Return the (x, y) coordinate for the center point of the cell that contains the specified text.  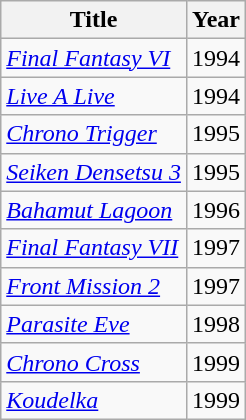
Year (216, 20)
1998 (216, 324)
Bahamut Lagoon (94, 210)
Chrono Trigger (94, 134)
Live A Live (94, 96)
Final Fantasy VI (94, 58)
Seiken Densetsu 3 (94, 172)
Title (94, 20)
Parasite Eve (94, 324)
Koudelka (94, 400)
Chrono Cross (94, 362)
1996 (216, 210)
Final Fantasy VII (94, 248)
Front Mission 2 (94, 286)
